Identify which cell holds the provided text, then report its [x, y] central coordinate. 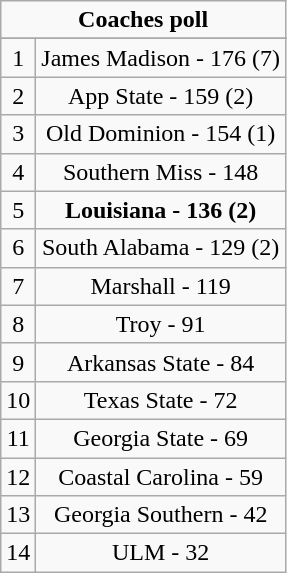
13 [18, 515]
Old Dominion - 154 (1) [161, 134]
5 [18, 210]
2 [18, 96]
Louisiana - 136 (2) [161, 210]
App State - 159 (2) [161, 96]
14 [18, 553]
9 [18, 362]
James Madison - 176 (7) [161, 58]
4 [18, 172]
Arkansas State - 84 [161, 362]
Marshall - 119 [161, 286]
7 [18, 286]
Georgia State - 69 [161, 438]
Coastal Carolina - 59 [161, 477]
11 [18, 438]
Texas State - 72 [161, 400]
1 [18, 58]
Southern Miss - 148 [161, 172]
3 [18, 134]
South Alabama - 129 (2) [161, 248]
Georgia Southern - 42 [161, 515]
6 [18, 248]
Coaches poll [144, 20]
8 [18, 324]
ULM - 32 [161, 553]
10 [18, 400]
Troy - 91 [161, 324]
12 [18, 477]
